Determine the (X, Y) coordinate at the center of the cell enclosing the given text.  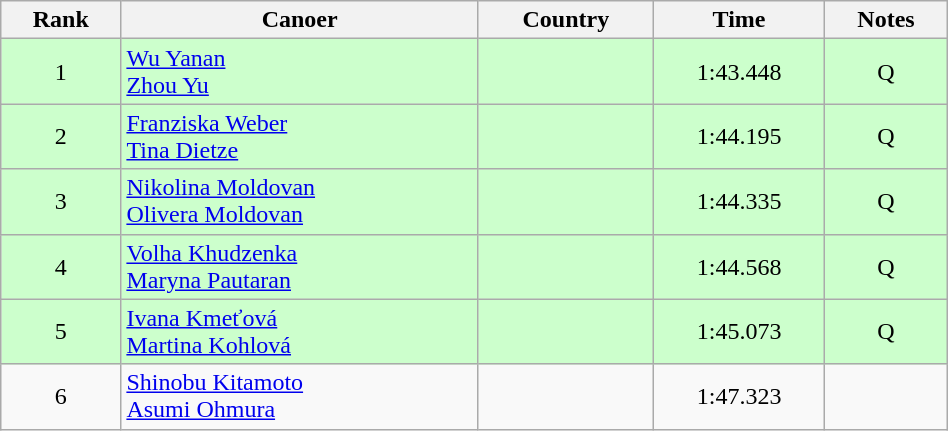
3 (61, 202)
1:43.448 (738, 72)
Volha KhudzenkaMaryna Pautaran (300, 266)
1 (61, 72)
Country (566, 20)
2 (61, 136)
1:45.073 (738, 332)
Shinobu KitamotoAsumi Ohmura (300, 396)
1:44.195 (738, 136)
Time (738, 20)
Ivana KmeťováMartina Kohlová (300, 332)
5 (61, 332)
1:44.335 (738, 202)
Nikolina MoldovanOlivera Moldovan (300, 202)
Rank (61, 20)
Canoer (300, 20)
6 (61, 396)
4 (61, 266)
Notes (886, 20)
1:47.323 (738, 396)
Franziska WeberTina Dietze (300, 136)
Wu YananZhou Yu (300, 72)
1:44.568 (738, 266)
